Detect which cell encompasses the target text, then output its [X, Y] center coordinate. 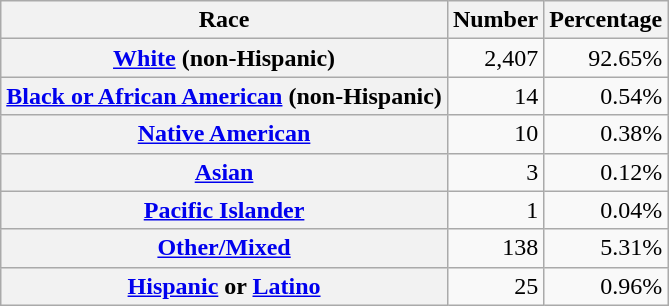
92.65% [606, 58]
Race [224, 20]
1 [495, 210]
Number [495, 20]
Other/Mixed [224, 248]
0.54% [606, 96]
2,407 [495, 58]
0.96% [606, 286]
Percentage [606, 20]
Pacific Islander [224, 210]
10 [495, 134]
138 [495, 248]
0.12% [606, 172]
25 [495, 286]
14 [495, 96]
5.31% [606, 248]
Native American [224, 134]
0.38% [606, 134]
Black or African American (non-Hispanic) [224, 96]
White (non-Hispanic) [224, 58]
Hispanic or Latino [224, 286]
0.04% [606, 210]
3 [495, 172]
Asian [224, 172]
